Find where the given text appears and provide that cell's center as [X, Y] coordinate. 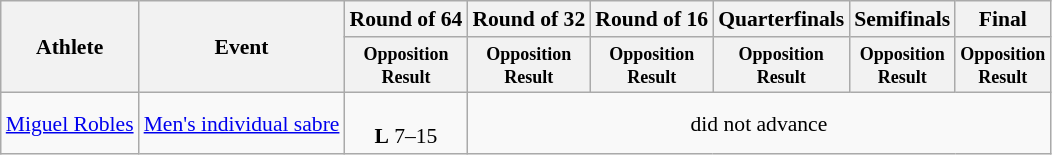
Event [242, 47]
Round of 64 [406, 19]
Round of 16 [652, 19]
Semifinals [902, 19]
Final [1002, 19]
Round of 32 [528, 19]
Miguel Robles [70, 124]
L 7–15 [406, 124]
Quarterfinals [781, 19]
Men's individual sabre [242, 124]
did not advance [758, 124]
Athlete [70, 47]
